Identify which cell holds the provided text, then report its [X, Y] central coordinate. 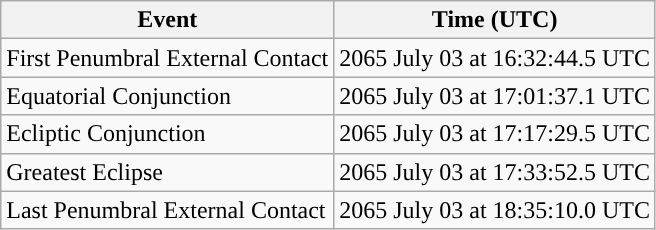
First Penumbral External Contact [168, 58]
Equatorial Conjunction [168, 96]
2065 July 03 at 17:33:52.5 UTC [495, 172]
2065 July 03 at 17:01:37.1 UTC [495, 96]
Time (UTC) [495, 20]
Event [168, 20]
Last Penumbral External Contact [168, 210]
Greatest Eclipse [168, 172]
2065 July 03 at 16:32:44.5 UTC [495, 58]
2065 July 03 at 17:17:29.5 UTC [495, 134]
Ecliptic Conjunction [168, 134]
2065 July 03 at 18:35:10.0 UTC [495, 210]
